Search for the cell housing the specified text and yield its [X, Y] center coordinate. 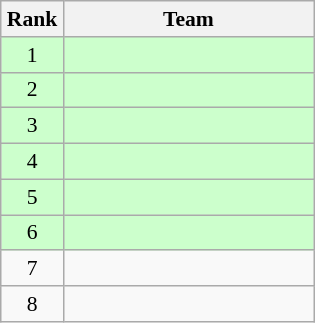
1 [32, 55]
7 [32, 269]
5 [32, 197]
3 [32, 126]
6 [32, 233]
8 [32, 304]
2 [32, 90]
Team [188, 19]
4 [32, 162]
Rank [32, 19]
